Identify which cell holds the provided text, then report its [X, Y] central coordinate. 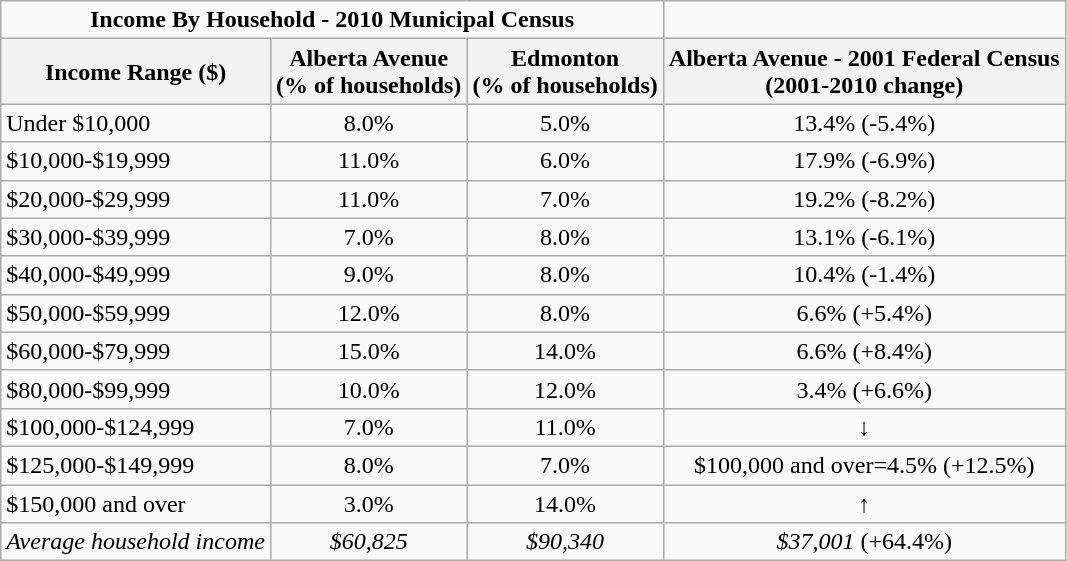
Edmonton(% of households) [565, 72]
$40,000-$49,999 [136, 275]
$60,000-$79,999 [136, 351]
$100,000-$124,999 [136, 427]
3.4% (+6.6%) [864, 389]
10.0% [368, 389]
$125,000-$149,999 [136, 465]
$80,000-$99,999 [136, 389]
Income Range ($) [136, 72]
17.9% (-6.9%) [864, 161]
19.2% (-8.2%) [864, 199]
10.4% (-1.4%) [864, 275]
$90,340 [565, 542]
$150,000 and over [136, 503]
$10,000-$19,999 [136, 161]
13.4% (-5.4%) [864, 123]
$30,000-$39,999 [136, 237]
$60,825 [368, 542]
5.0% [565, 123]
Alberta Avenue(% of households) [368, 72]
Alberta Avenue - 2001 Federal Census(2001-2010 change) [864, 72]
3.0% [368, 503]
$20,000-$29,999 [136, 199]
6.6% (+5.4%) [864, 313]
6.0% [565, 161]
↑ [864, 503]
Income By Household - 2010 Municipal Census [332, 20]
6.6% (+8.4%) [864, 351]
Average household income [136, 542]
Under $10,000 [136, 123]
9.0% [368, 275]
$37,001 (+64.4%) [864, 542]
$100,000 and over=4.5% (+12.5%) [864, 465]
$50,000-$59,999 [136, 313]
15.0% [368, 351]
↓ [864, 427]
13.1% (-6.1%) [864, 237]
